From the cell containing the given text, extract its center point as (X, Y) coordinate. 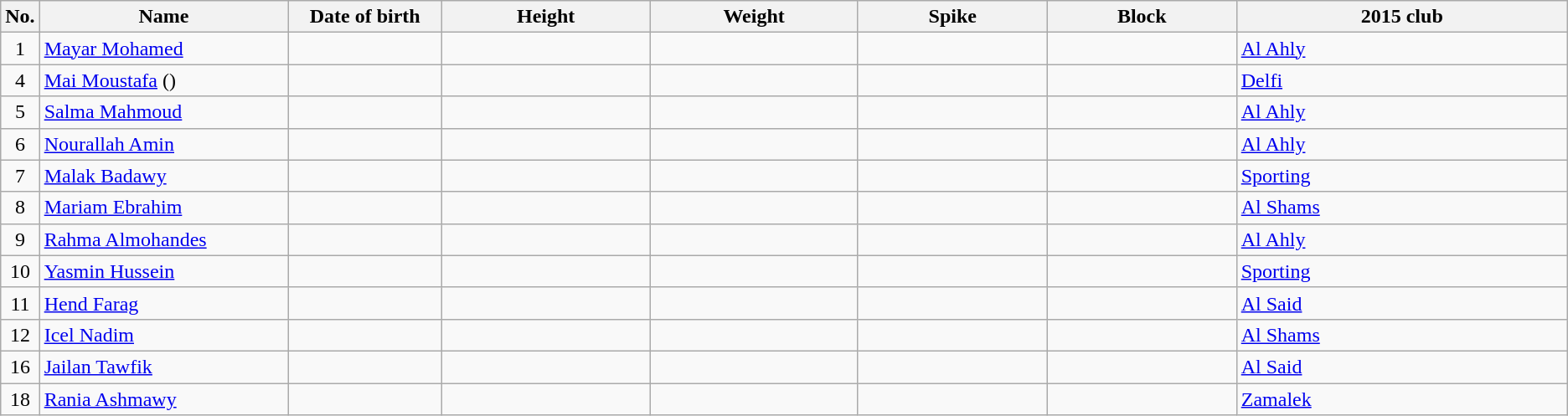
5 (20, 112)
Delfi (1402, 80)
1 (20, 49)
Zamalek (1402, 399)
No. (20, 17)
Rania Ashmawy (164, 399)
Yasmin Hussein (164, 271)
4 (20, 80)
16 (20, 367)
2015 club (1402, 17)
11 (20, 303)
8 (20, 208)
Mai Moustafa () (164, 80)
7 (20, 176)
Height (546, 17)
Nourallah Amin (164, 144)
Icel Nadim (164, 335)
9 (20, 239)
12 (20, 335)
Block (1142, 17)
Mariam Ebrahim (164, 208)
Rahma Almohandes (164, 239)
Jailan Tawfik (164, 367)
Weight (754, 17)
Salma Mahmoud (164, 112)
Hend Farag (164, 303)
Malak Badawy (164, 176)
18 (20, 399)
Name (164, 17)
10 (20, 271)
6 (20, 144)
Date of birth (365, 17)
Mayar Mohamed (164, 49)
Spike (952, 17)
